Pinpoint the cell where the given text exists, returning its [X, Y] midpoint coordinate. 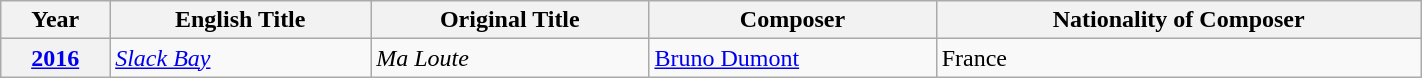
English Title [240, 20]
Composer [792, 20]
2016 [56, 58]
Slack Bay [240, 58]
France [1178, 58]
Year [56, 20]
Original Title [510, 20]
Nationality of Composer [1178, 20]
Bruno Dumont [792, 58]
Ma Loute [510, 58]
